Search for the cell housing the specified text and yield its [X, Y] center coordinate. 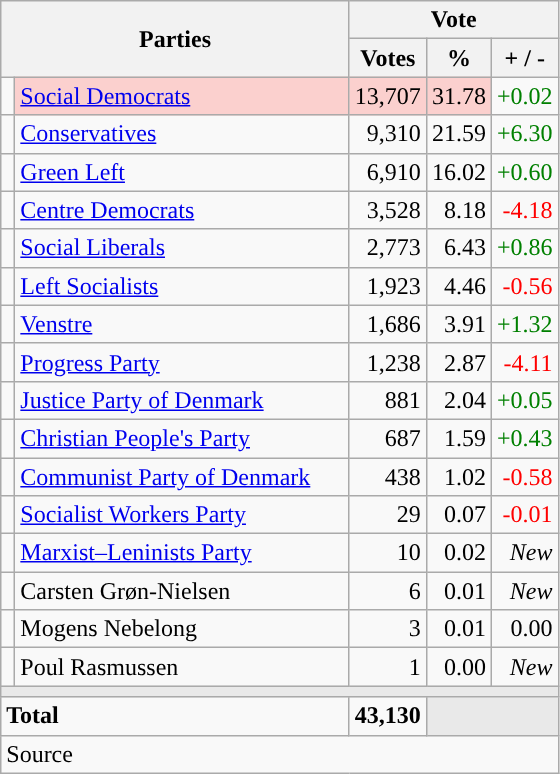
29 [388, 515]
Votes [388, 58]
Marxist–Leninists Party [182, 553]
Progress Party [182, 362]
4.46 [458, 286]
881 [388, 400]
1 [388, 667]
1.02 [458, 477]
Mogens Nebelong [182, 629]
Socialist Workers Party [182, 515]
Christian People's Party [182, 438]
3.91 [458, 324]
+0.05 [524, 400]
Centre Democrats [182, 210]
Carsten Grøn-Nielsen [182, 591]
21.59 [458, 134]
6,910 [388, 172]
16.02 [458, 172]
Conservatives [182, 134]
Venstre [182, 324]
31.78 [458, 96]
3 [388, 629]
+0.86 [524, 248]
43,130 [388, 716]
+6.30 [524, 134]
% [458, 58]
0.02 [458, 553]
10 [388, 553]
Communist Party of Denmark [182, 477]
Source [280, 754]
Justice Party of Denmark [182, 400]
Left Socialists [182, 286]
2,773 [388, 248]
Parties [176, 39]
+0.60 [524, 172]
-0.56 [524, 286]
+ / - [524, 58]
+0.02 [524, 96]
-4.18 [524, 210]
9,310 [388, 134]
438 [388, 477]
1,923 [388, 286]
Poul Rasmussen [182, 667]
1,238 [388, 362]
6.43 [458, 248]
+0.43 [524, 438]
8.18 [458, 210]
Total [176, 716]
2.04 [458, 400]
Social Democrats [182, 96]
1,686 [388, 324]
2.87 [458, 362]
687 [388, 438]
Social Liberals [182, 248]
Green Left [182, 172]
-0.58 [524, 477]
1.59 [458, 438]
6 [388, 591]
Vote [454, 20]
-4.11 [524, 362]
-0.01 [524, 515]
0.07 [458, 515]
3,528 [388, 210]
13,707 [388, 96]
+1.32 [524, 324]
